Search for the cell housing the specified text and yield its [X, Y] center coordinate. 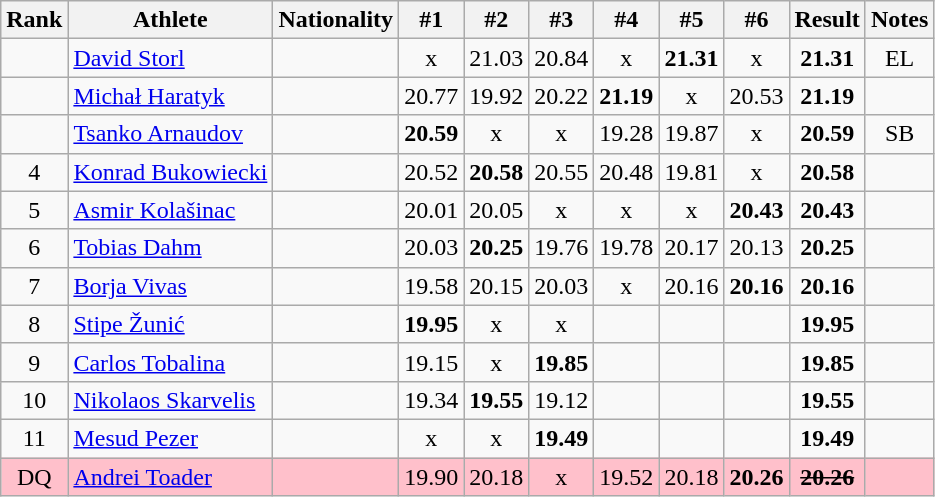
21.03 [496, 58]
Andrei Toader [170, 477]
SB [899, 134]
Konrad Bukowiecki [170, 172]
20.01 [432, 210]
19.76 [562, 248]
#5 [692, 20]
20.55 [562, 172]
DQ [34, 477]
Michał Haratyk [170, 96]
Nationality [336, 20]
20.15 [496, 286]
11 [34, 438]
Carlos Tobalina [170, 362]
Borja Vivas [170, 286]
19.34 [432, 400]
7 [34, 286]
20.77 [432, 96]
19.78 [626, 248]
Mesud Pezer [170, 438]
4 [34, 172]
Asmir Kolašinac [170, 210]
#6 [756, 20]
9 [34, 362]
20.13 [756, 248]
19.90 [432, 477]
20.17 [692, 248]
Result [827, 20]
#2 [496, 20]
Notes [899, 20]
19.92 [496, 96]
19.81 [692, 172]
20.52 [432, 172]
20.48 [626, 172]
19.15 [432, 362]
#1 [432, 20]
20.22 [562, 96]
#3 [562, 20]
Tsanko Arnaudov [170, 134]
Stipe Žunić [170, 324]
David Storl [170, 58]
Nikolaos Skarvelis [170, 400]
8 [34, 324]
19.12 [562, 400]
20.53 [756, 96]
10 [34, 400]
19.28 [626, 134]
20.05 [496, 210]
6 [34, 248]
#4 [626, 20]
Tobias Dahm [170, 248]
19.52 [626, 477]
Rank [34, 20]
20.84 [562, 58]
5 [34, 210]
EL [899, 58]
19.58 [432, 286]
Athlete [170, 20]
19.87 [692, 134]
